Pinpoint the cell where the given text exists, returning its (x, y) midpoint coordinate. 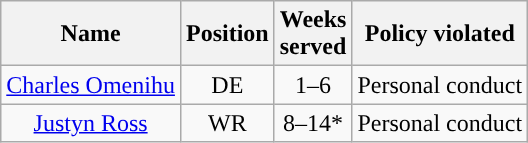
WR (227, 123)
Justyn Ross (91, 123)
Position (227, 34)
Weeksserved (313, 34)
1–6 (313, 85)
8–14* (313, 123)
DE (227, 85)
Name (91, 34)
Policy violated (440, 34)
Charles Omenihu (91, 85)
